Return [x, y] of the center of cell containing provided text 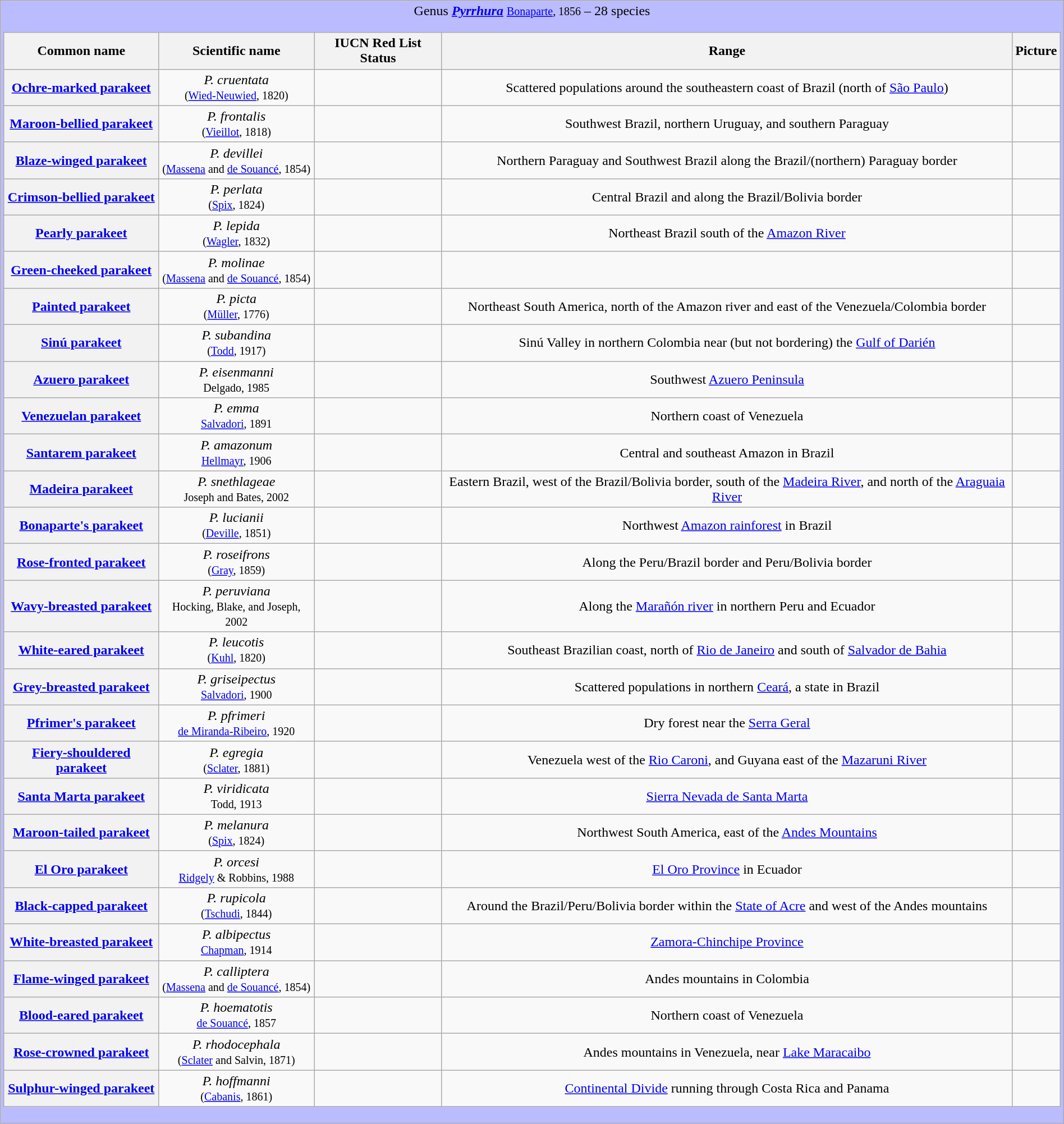
Blaze-winged parakeet [81, 160]
Central and southeast Amazon in Brazil [727, 452]
P. viridicata Todd, 1913 [237, 796]
P. picta (Müller, 1776) [237, 306]
P. frontalis (Vieillot, 1818) [237, 123]
P. melanura (Spix, 1824) [237, 833]
Pearly parakeet [81, 233]
Green-cheeked parakeet [81, 269]
Maroon-bellied parakeet [81, 123]
Venezuelan parakeet [81, 416]
IUCN Red List Status [378, 51]
Maroon-tailed parakeet [81, 833]
El Oro parakeet [81, 869]
Dry forest near the Serra Geral [727, 723]
Southwest Azuero Peninsula [727, 379]
P. leucotis (Kuhl, 1820) [237, 650]
Pfrimer's parakeet [81, 723]
Sulphur-winged parakeet [81, 1089]
P. emma Salvadori, 1891 [237, 416]
Scattered populations around the southeastern coast of Brazil (north of São Paulo) [727, 88]
Sinú Valley in northern Colombia near (but not bordering) the Gulf of Darién [727, 343]
P. griseipectus Salvadori, 1900 [237, 687]
P. rupicola (Tschudi, 1844) [237, 906]
P. lepida (Wagler, 1832) [237, 233]
Grey-breasted parakeet [81, 687]
P. amazonum Hellmayr, 1906 [237, 452]
P. subandina (Todd, 1917) [237, 343]
White-eared parakeet [81, 650]
Northwest South America, east of the Andes Mountains [727, 833]
P. devillei (Massena and de Souancé, 1854) [237, 160]
Azuero parakeet [81, 379]
Range [727, 51]
P. lucianii (Deville, 1851) [237, 525]
Southeast Brazilian coast, north of Rio de Janeiro and south of Salvador de Bahia [727, 650]
Northern Paraguay and Southwest Brazil along the Brazil/(northern) Paraguay border [727, 160]
P. perlata (Spix, 1824) [237, 196]
P. orcesi Ridgely & Robbins, 1988 [237, 869]
Madeira parakeet [81, 489]
Sinú parakeet [81, 343]
Bonaparte's parakeet [81, 525]
P. peruviana Hocking, Blake, and Joseph, 2002 [237, 606]
P. hoematotis de Souancé, 1857 [237, 1016]
Southwest Brazil, northern Uruguay, and southern Paraguay [727, 123]
Flame-winged parakeet [81, 979]
Crimson-bellied parakeet [81, 196]
Scattered populations in northern Ceará, a state in Brazil [727, 687]
P. eisenmanni Delgado, 1985 [237, 379]
Common name [81, 51]
Northwest Amazon rainforest in Brazil [727, 525]
Eastern Brazil, west of the Brazil/Bolivia border, south of the Madeira River, and north of the Araguaia River [727, 489]
Sierra Nevada de Santa Marta [727, 796]
Wavy-breasted parakeet [81, 606]
El Oro Province in Ecuador [727, 869]
Continental Divide running through Costa Rica and Panama [727, 1089]
P. rhodocephala (Sclater and Salvin, 1871) [237, 1052]
Rose-crowned parakeet [81, 1052]
P. albipectus Chapman, 1914 [237, 943]
P. calliptera (Massena and de Souancé, 1854) [237, 979]
P. hoffmanni (Cabanis, 1861) [237, 1089]
P. pfrimeri de Miranda-Ribeiro, 1920 [237, 723]
Northeast South America, north of the Amazon river and east of the Venezuela/Colombia border [727, 306]
Ochre-marked parakeet [81, 88]
Central Brazil and along the Brazil/Bolivia border [727, 196]
Picture [1036, 51]
Painted parakeet [81, 306]
White-breasted parakeet [81, 943]
Around the Brazil/Peru/Bolivia border within the State of Acre and west of the Andes mountains [727, 906]
P. cruentata (Wied-Neuwied, 1820) [237, 88]
Along the Peru/Brazil border and Peru/Bolivia border [727, 562]
Fiery-shouldered parakeet [81, 760]
Northeast Brazil south of the Amazon River [727, 233]
Black-capped parakeet [81, 906]
Venezuela west of the Rio Caroni, and Guyana east of the Mazaruni River [727, 760]
Andes mountains in Colombia [727, 979]
Zamora-Chinchipe Province [727, 943]
Blood-eared parakeet [81, 1016]
Santa Marta parakeet [81, 796]
P. snethlageae Joseph and Bates, 2002 [237, 489]
Andes mountains in Venezuela, near Lake Maracaibo [727, 1052]
Scientific name [237, 51]
Santarem parakeet [81, 452]
Rose-fronted parakeet [81, 562]
P. molinae (Massena and de Souancé, 1854) [237, 269]
P. egregia (Sclater, 1881) [237, 760]
Along the Marañón river in northern Peru and Ecuador [727, 606]
P. roseifrons (Gray, 1859) [237, 562]
